Pinpoint the cell where the given text exists, returning its (X, Y) midpoint coordinate. 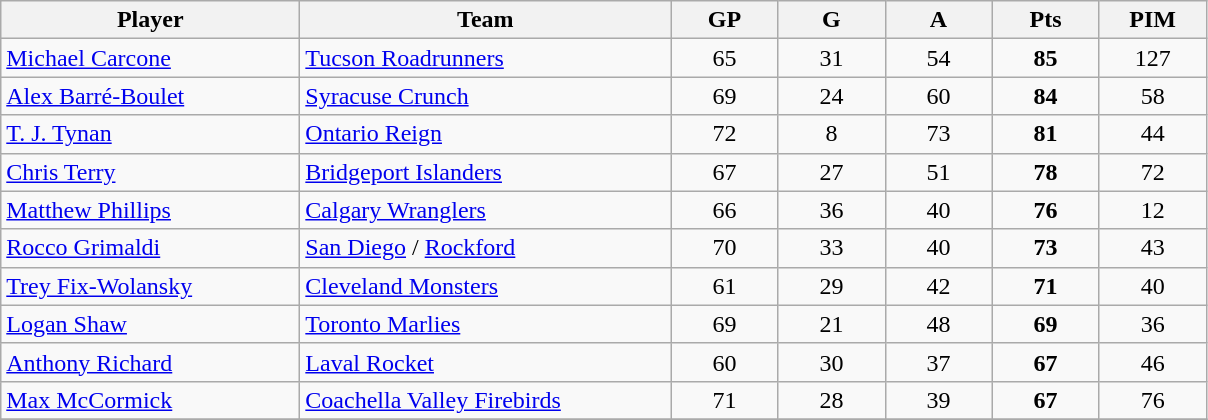
70 (724, 248)
Team (486, 20)
Calgary Wranglers (486, 210)
Alex Barré-Boulet (150, 96)
46 (1152, 362)
33 (832, 248)
66 (724, 210)
37 (938, 362)
24 (832, 96)
84 (1046, 96)
51 (938, 172)
85 (1046, 58)
43 (1152, 248)
GP (724, 20)
Laval Rocket (486, 362)
28 (832, 400)
30 (832, 362)
21 (832, 324)
27 (832, 172)
54 (938, 58)
G (832, 20)
Matthew Phillips (150, 210)
12 (1152, 210)
Anthony Richard (150, 362)
San Diego / Rockford (486, 248)
Toronto Marlies (486, 324)
PIM (1152, 20)
Syracuse Crunch (486, 96)
T. J. Tynan (150, 134)
81 (1046, 134)
127 (1152, 58)
58 (1152, 96)
31 (832, 58)
78 (1046, 172)
Player (150, 20)
Pts (1046, 20)
29 (832, 286)
Ontario Reign (486, 134)
Chris Terry (150, 172)
Coachella Valley Firebirds (486, 400)
8 (832, 134)
Michael Carcone (150, 58)
Trey Fix-Wolansky (150, 286)
Rocco Grimaldi (150, 248)
Bridgeport Islanders (486, 172)
48 (938, 324)
65 (724, 58)
Logan Shaw (150, 324)
61 (724, 286)
39 (938, 400)
44 (1152, 134)
Tucson Roadrunners (486, 58)
Max McCormick (150, 400)
A (938, 20)
42 (938, 286)
Cleveland Monsters (486, 286)
